From the cell containing the given text, extract its center point as (x, y) coordinate. 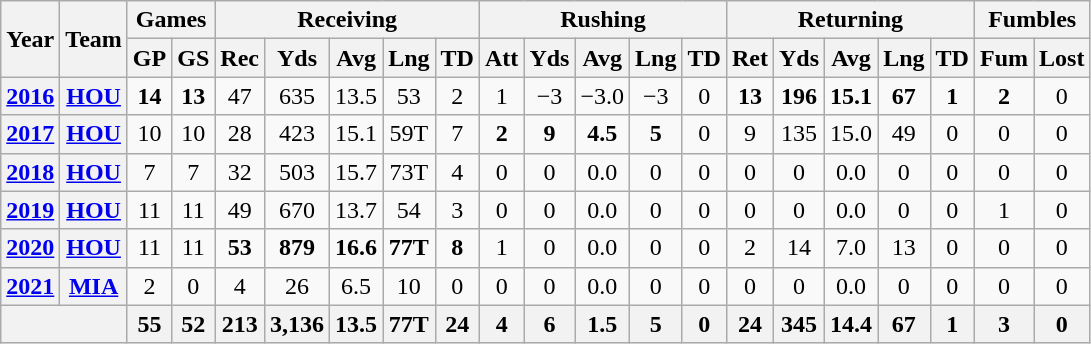
MIA (94, 286)
28 (240, 134)
Ret (750, 58)
1.5 (602, 324)
7.0 (852, 248)
−3.0 (602, 96)
879 (298, 248)
Att (501, 58)
670 (298, 210)
Lost (1062, 58)
3,136 (298, 324)
GP (149, 58)
55 (149, 324)
Games (170, 20)
47 (240, 96)
423 (298, 134)
6.5 (356, 286)
32 (240, 172)
Returning (850, 20)
GS (194, 58)
2018 (30, 172)
52 (194, 324)
213 (240, 324)
2020 (30, 248)
73T (409, 172)
345 (798, 324)
6 (550, 324)
2017 (30, 134)
Fum (1004, 58)
135 (798, 134)
4.5 (602, 134)
15.7 (356, 172)
54 (409, 210)
2021 (30, 286)
Year (30, 39)
2019 (30, 210)
Rec (240, 58)
196 (798, 96)
Team (94, 39)
59T (409, 134)
15.0 (852, 134)
2016 (30, 96)
14.4 (852, 324)
Fumbles (1032, 20)
635 (298, 96)
Rushing (602, 20)
13.7 (356, 210)
Receiving (348, 20)
16.6 (356, 248)
503 (298, 172)
26 (298, 286)
8 (457, 248)
